Output the [X, Y] coordinate of the center of the cell containing the given text.  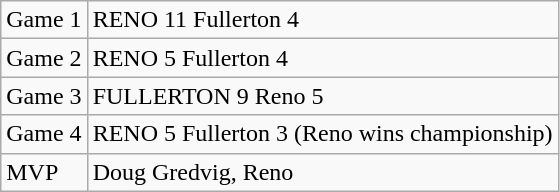
MVP [44, 172]
RENO 5 Fullerton 4 [322, 58]
Game 1 [44, 20]
Doug Gredvig, Reno [322, 172]
RENO 5 Fullerton 3 (Reno wins championship) [322, 134]
Game 4 [44, 134]
Game 3 [44, 96]
RENO 11 Fullerton 4 [322, 20]
FULLERTON 9 Reno 5 [322, 96]
Game 2 [44, 58]
